Return [x, y] of the center of cell containing provided text 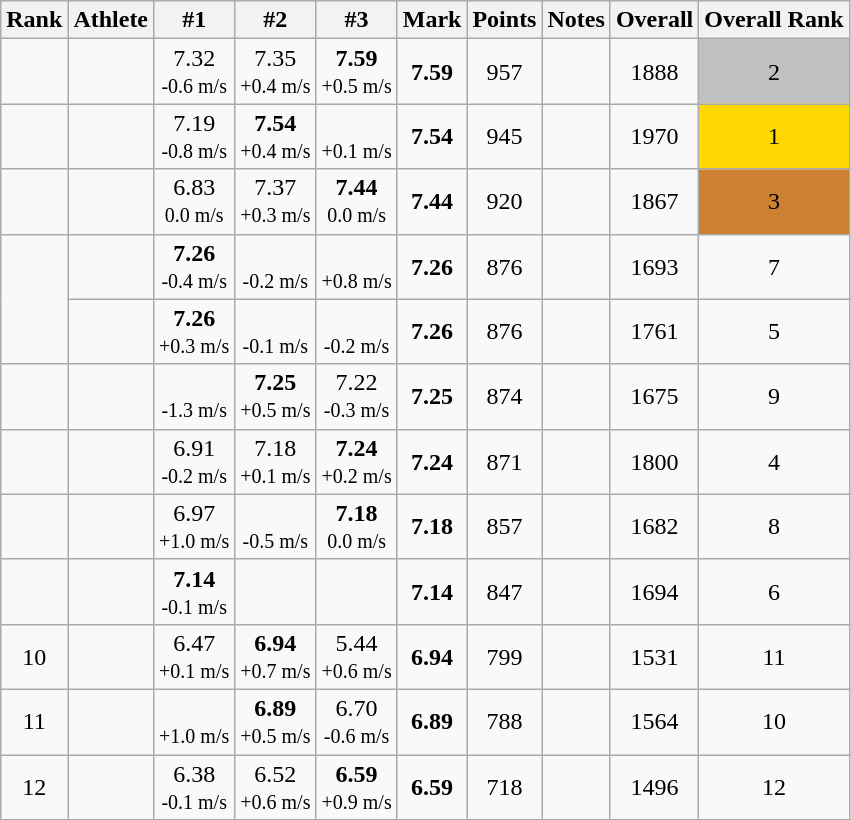
7.54 [432, 136]
8 [774, 526]
1 [774, 136]
7.22-0.3 m/s [356, 396]
6.59+0.9 m/s [356, 786]
7.32-0.6 m/s [194, 72]
7.14-0.1 m/s [194, 592]
7.14 [432, 592]
1867 [654, 202]
1675 [654, 396]
Notes [576, 20]
-0.1 m/s [276, 332]
799 [504, 656]
6.89+0.5 m/s [276, 722]
7.180.0 m/s [356, 526]
1888 [654, 72]
6.94 [432, 656]
5 [774, 332]
7.59+0.5 m/s [356, 72]
6.94+0.7 m/s [276, 656]
847 [504, 592]
1970 [654, 136]
7.24+0.2 m/s [356, 462]
Overall [654, 20]
7.25 [432, 396]
6.70-0.6 m/s [356, 722]
7.59 [432, 72]
945 [504, 136]
9 [774, 396]
7.18 [432, 526]
-1.3 m/s [194, 396]
6 [774, 592]
#1 [194, 20]
788 [504, 722]
7.37+0.3 m/s [276, 202]
1496 [654, 786]
7.26+0.3 m/s [194, 332]
7.54+0.4 m/s [276, 136]
6.830.0 m/s [194, 202]
1682 [654, 526]
-0.5 m/s [276, 526]
7.35+0.4 m/s [276, 72]
6.38-0.1 m/s [194, 786]
6.97+1.0 m/s [194, 526]
7.440.0 m/s [356, 202]
857 [504, 526]
Points [504, 20]
Athlete [111, 20]
5.44+0.6 m/s [356, 656]
1531 [654, 656]
1693 [654, 266]
Rank [34, 20]
+0.8 m/s [356, 266]
#2 [276, 20]
Overall Rank [774, 20]
1564 [654, 722]
6.52+0.6 m/s [276, 786]
7.44 [432, 202]
718 [504, 786]
6.47+0.1 m/s [194, 656]
#3 [356, 20]
920 [504, 202]
874 [504, 396]
1694 [654, 592]
+1.0 m/s [194, 722]
+0.1 m/s [356, 136]
7.19-0.8 m/s [194, 136]
Mark [432, 20]
7.18+0.1 m/s [276, 462]
3 [774, 202]
7.25+0.5 m/s [276, 396]
4 [774, 462]
7 [774, 266]
6.91-0.2 m/s [194, 462]
6.59 [432, 786]
2 [774, 72]
957 [504, 72]
1761 [654, 332]
871 [504, 462]
6.89 [432, 722]
1800 [654, 462]
7.24 [432, 462]
7.26-0.4 m/s [194, 266]
